Identify which cell holds the provided text, then report its (X, Y) central coordinate. 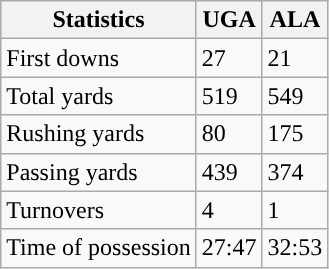
Statistics (99, 20)
21 (295, 58)
Turnovers (99, 210)
439 (229, 172)
80 (229, 134)
32:53 (295, 248)
175 (295, 134)
27 (229, 58)
1 (295, 210)
4 (229, 210)
Passing yards (99, 172)
Rushing yards (99, 134)
Total yards (99, 96)
UGA (229, 20)
549 (295, 96)
First downs (99, 58)
519 (229, 96)
374 (295, 172)
27:47 (229, 248)
ALA (295, 20)
Time of possession (99, 248)
